Locate the cell with the specified text and output its [x, y] center coordinate. 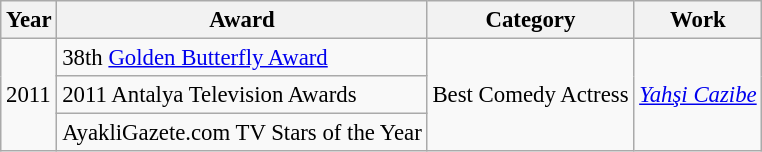
Award [242, 20]
Year [29, 20]
AyakliGazete.com TV Stars of the Year [242, 133]
Category [530, 20]
38th Golden Butterfly Award [242, 58]
Best Comedy Actress [530, 96]
2011 [29, 96]
Yahşi Cazibe [698, 96]
2011 Antalya Television Awards [242, 95]
Work [698, 20]
